Search for the cell housing the specified text and yield its [X, Y] center coordinate. 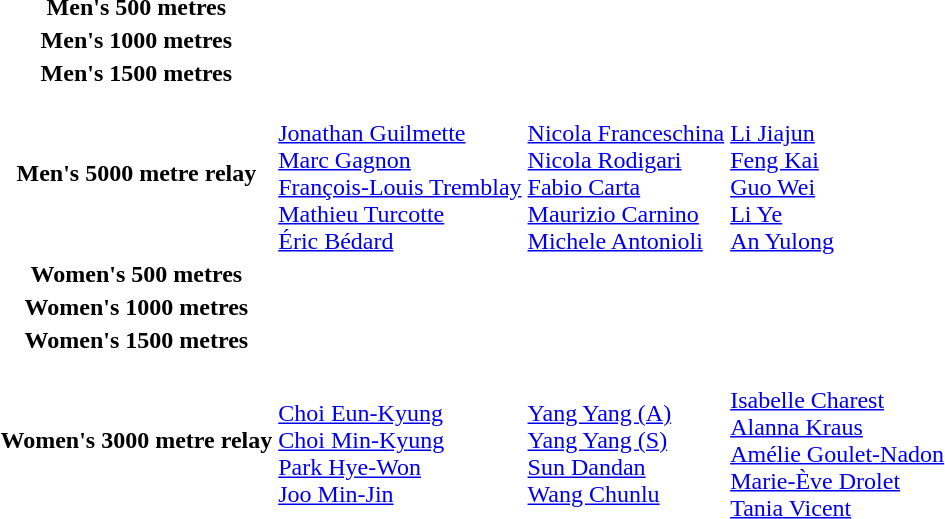
Jonathan GuilmetteMarc GagnonFrançois-Louis TremblayMathieu TurcotteÉric Bédard [400, 174]
Nicola FranceschinaNicola RodigariFabio CartaMaurizio Carnino Michele Antonioli [626, 174]
